Pinpoint the cell where the given text exists, returning its (X, Y) midpoint coordinate. 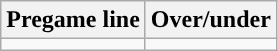
Pregame line (74, 20)
Over/under (210, 20)
